Extract the (X, Y) coordinate from the center of the cell holding the provided text.  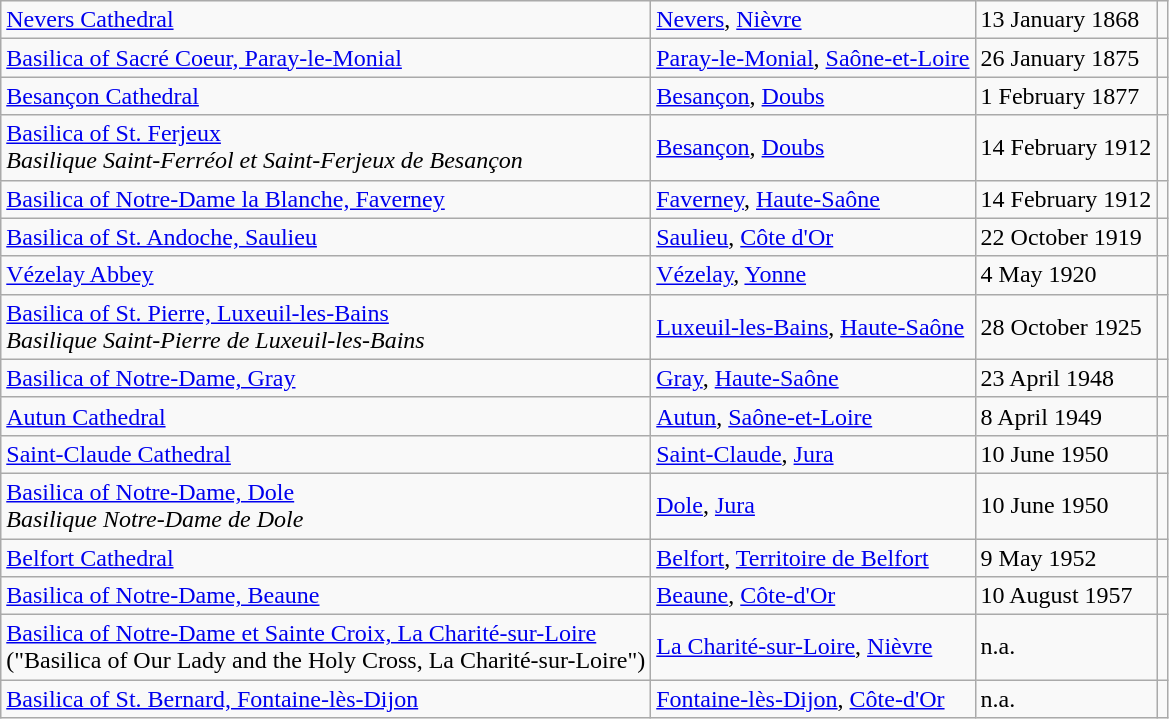
Autun Cathedral (326, 416)
10 August 1957 (1066, 596)
Vézelay Abbey (326, 275)
Basilica of St. FerjeuxBasilique Saint-Ferréol et Saint-Ferjeux de Besançon (326, 148)
Autun, Saône-et-Loire (813, 416)
23 April 1948 (1066, 378)
Saulieu, Côte d'Or (813, 237)
Vézelay, Yonne (813, 275)
Basilica of Notre-Dame, Gray (326, 378)
Basilica of St. Andoche, Saulieu (326, 237)
Luxeuil-les-Bains, Haute-Saône (813, 326)
Dole, Jura (813, 506)
4 May 1920 (1066, 275)
28 October 1925 (1066, 326)
Basilica of St. Bernard, Fontaine-lès-Dijon (326, 699)
Basilica of Notre-Dame la Blanche, Faverney (326, 199)
Paray-le-Monial, Saône-et-Loire (813, 58)
9 May 1952 (1066, 557)
13 January 1868 (1066, 20)
26 January 1875 (1066, 58)
Beaune, Côte-d'Or (813, 596)
Basilica of Notre-Dame, DoleBasilique Notre-Dame de Dole (326, 506)
Basilica of Notre-Dame et Sainte Croix, La Charité-sur-Loire("Basilica of Our Lady and the Holy Cross, La Charité-sur-Loire") (326, 648)
1 February 1877 (1066, 96)
Basilica of Sacré Coeur, Paray-le-Monial (326, 58)
Basilica of Notre-Dame, Beaune (326, 596)
Besançon Cathedral (326, 96)
Basilica of St. Pierre, Luxeuil-les-BainsBasilique Saint-Pierre de Luxeuil-les-Bains (326, 326)
Gray, Haute-Saône (813, 378)
Nevers Cathedral (326, 20)
Fontaine-lès-Dijon, Côte-d'Or (813, 699)
Belfort Cathedral (326, 557)
La Charité-sur-Loire, Nièvre (813, 648)
Saint-Claude Cathedral (326, 454)
8 April 1949 (1066, 416)
Nevers, Nièvre (813, 20)
Belfort, Territoire de Belfort (813, 557)
Faverney, Haute-Saône (813, 199)
22 October 1919 (1066, 237)
Saint-Claude, Jura (813, 454)
